Return [x, y] of the center of cell containing provided text 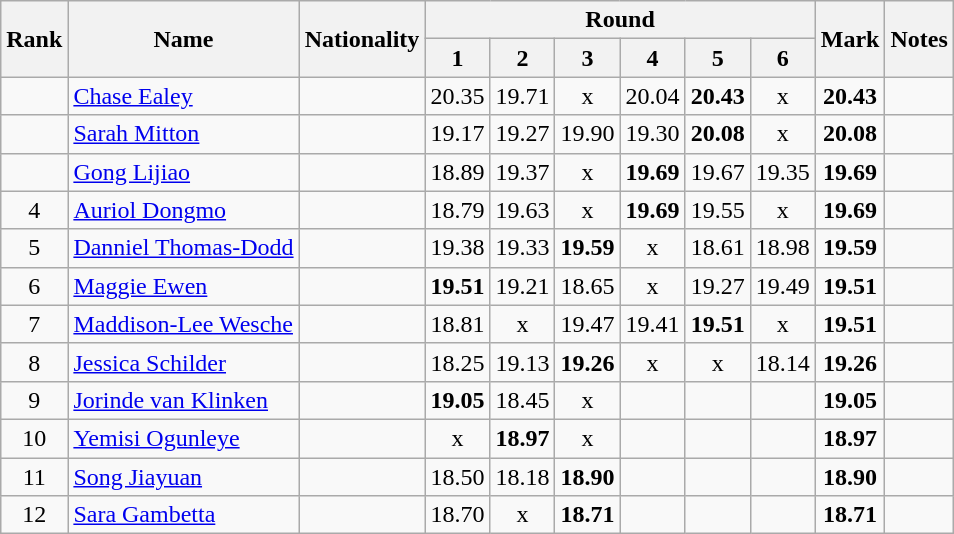
19.35 [782, 172]
Danniel Thomas-Dodd [184, 248]
19.49 [782, 286]
12 [34, 515]
7 [34, 324]
3 [588, 58]
19.30 [652, 134]
19.67 [718, 172]
Rank [34, 39]
Chase Ealey [184, 96]
Jessica Schilder [184, 362]
19.71 [522, 96]
18.18 [522, 477]
11 [34, 477]
20.35 [458, 96]
Sarah Mitton [184, 134]
19.63 [522, 210]
Jorinde van Klinken [184, 400]
Song Jiayuan [184, 477]
Mark [850, 39]
18.81 [458, 324]
19.41 [652, 324]
Maggie Ewen [184, 286]
18.98 [782, 248]
10 [34, 438]
19.13 [522, 362]
Name [184, 39]
Auriol Dongmo [184, 210]
19.37 [522, 172]
18.45 [522, 400]
19.33 [522, 248]
18.70 [458, 515]
19.47 [588, 324]
18.50 [458, 477]
18.79 [458, 210]
1 [458, 58]
19.21 [522, 286]
8 [34, 362]
2 [522, 58]
Yemisi Ogunleye [184, 438]
20.04 [652, 96]
18.14 [782, 362]
19.17 [458, 134]
Nationality [362, 39]
18.61 [718, 248]
19.55 [718, 210]
18.25 [458, 362]
18.65 [588, 286]
18.89 [458, 172]
9 [34, 400]
Sara Gambetta [184, 515]
19.90 [588, 134]
Round [620, 20]
Gong Lijiao [184, 172]
Notes [919, 39]
Maddison-Lee Wesche [184, 324]
19.38 [458, 248]
